Find where the given text appears and provide that cell's center as [X, Y] coordinate. 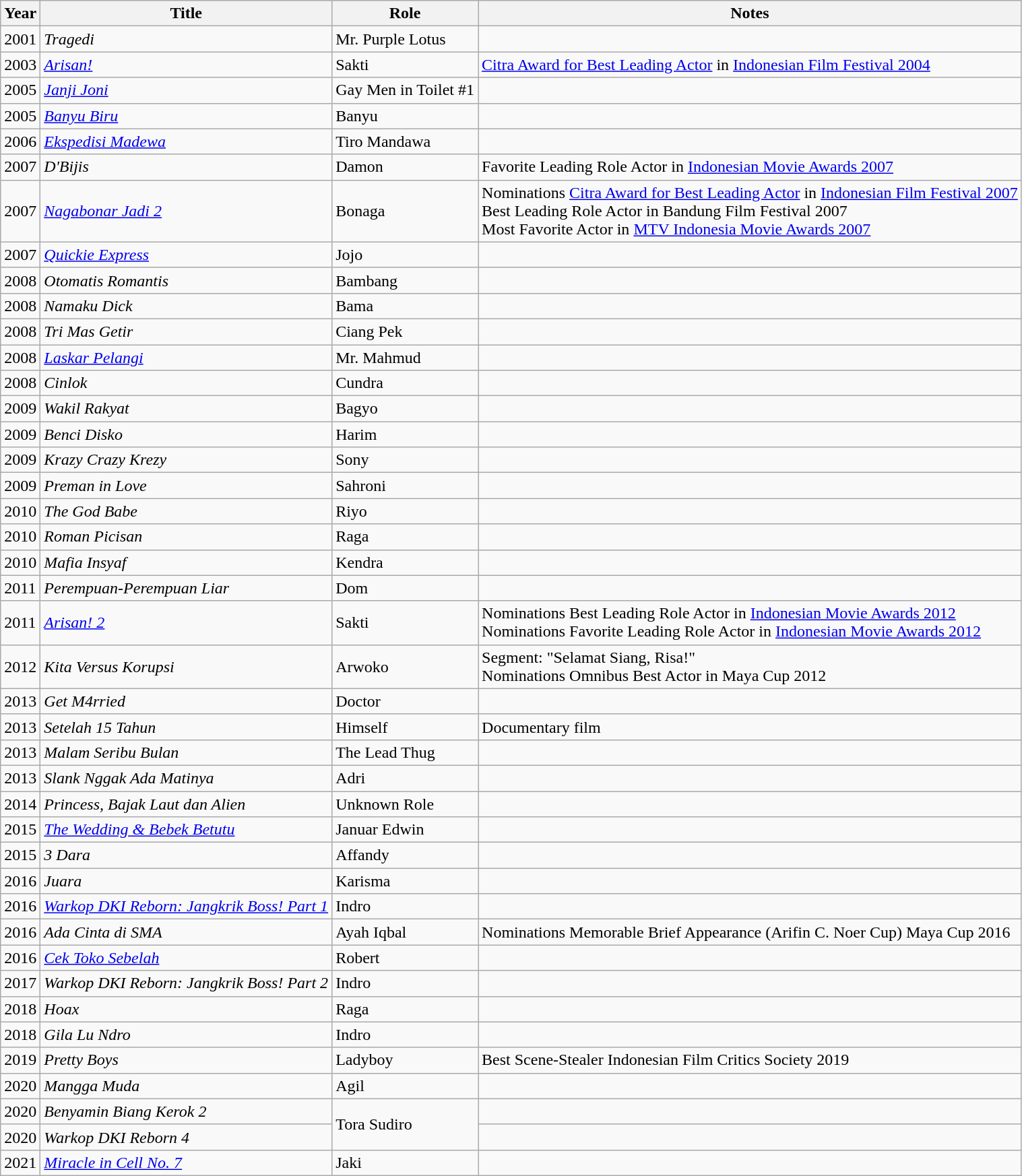
Himself [406, 727]
Ladyboy [406, 1060]
Mr. Purple Lotus [406, 39]
3 Dara [186, 855]
Karisma [406, 881]
Damon [406, 167]
Ayah Iqbal [406, 932]
Nominations Memorable Brief Appearance (Arifin C. Noer Cup) Maya Cup 2016 [750, 932]
Otomatis Romantis [186, 280]
Adri [406, 778]
Year [20, 13]
Tri Mas Getir [186, 331]
Bonaga [406, 211]
Jojo [406, 255]
Jaki [406, 1163]
Preman in Love [186, 486]
Malam Seribu Bulan [186, 752]
Ada Cinta di SMA [186, 932]
Role [406, 13]
Krazy Crazy Krezy [186, 460]
Warkop DKI Reborn: Jangkrik Boss! Part 2 [186, 983]
Unknown Role [406, 804]
Janji Joni [186, 90]
Mangga Muda [186, 1086]
Princess, Bajak Laut dan Alien [186, 804]
Title [186, 13]
Tora Sudiro [406, 1124]
Ekspedisi Madewa [186, 141]
Bagyo [406, 409]
Arisan! [186, 65]
Benyamin Biang Kerok 2 [186, 1111]
2021 [20, 1163]
Tragedi [186, 39]
Agil [406, 1086]
Ciang Pek [406, 331]
Mafia Insyaf [186, 562]
Quickie Express [186, 255]
2001 [20, 39]
The God Babe [186, 511]
Robert [406, 958]
Favorite Leading Role Actor in Indonesian Movie Awards 2007 [750, 167]
2006 [20, 141]
D'Bijis [186, 167]
The Lead Thug [406, 752]
2017 [20, 983]
Pretty Boys [186, 1060]
Roman Picisan [186, 537]
Cek Toko Sebelah [186, 958]
Harim [406, 434]
Documentary film [750, 727]
2012 [20, 667]
Perempuan-Perempuan Liar [186, 588]
2014 [20, 804]
Segment: "Selamat Siang, Risa!"Nominations Omnibus Best Actor in Maya Cup 2012 [750, 667]
Sahroni [406, 486]
Benci Disko [186, 434]
Bambang [406, 280]
Banyu Biru [186, 116]
Tiro Mandawa [406, 141]
Notes [750, 13]
Riyo [406, 511]
Slank Nggak Ada Matinya [186, 778]
Gila Lu Ndro [186, 1035]
Namaku Dick [186, 306]
Nominations Best Leading Role Actor in Indonesian Movie Awards 2012Nominations Favorite Leading Role Actor in Indonesian Movie Awards 2012 [750, 622]
Wakil Rakyat [186, 409]
The Wedding & Bebek Betutu [186, 830]
Warkop DKI Reborn: Jangkrik Boss! Part 1 [186, 907]
Dom [406, 588]
Nagabonar Jadi 2 [186, 211]
Arwoko [406, 667]
2019 [20, 1060]
Cinlok [186, 383]
Miracle in Cell No. 7 [186, 1163]
Doctor [406, 701]
Best Scene-Stealer Indonesian Film Critics Society 2019 [750, 1060]
Bama [406, 306]
Kita Versus Korupsi [186, 667]
Get M4rried [186, 701]
Arisan! 2 [186, 622]
Juara [186, 881]
Affandy [406, 855]
2003 [20, 65]
Citra Award for Best Leading Actor in Indonesian Film Festival 2004 [750, 65]
Hoax [186, 1009]
Januar Edwin [406, 830]
Gay Men in Toilet #1 [406, 90]
Banyu [406, 116]
Warkop DKI Reborn 4 [186, 1137]
Laskar Pelangi [186, 358]
Setelah 15 Tahun [186, 727]
Mr. Mahmud [406, 358]
Kendra [406, 562]
Cundra [406, 383]
Sony [406, 460]
